Pinpoint the cell where the given text exists, returning its [x, y] midpoint coordinate. 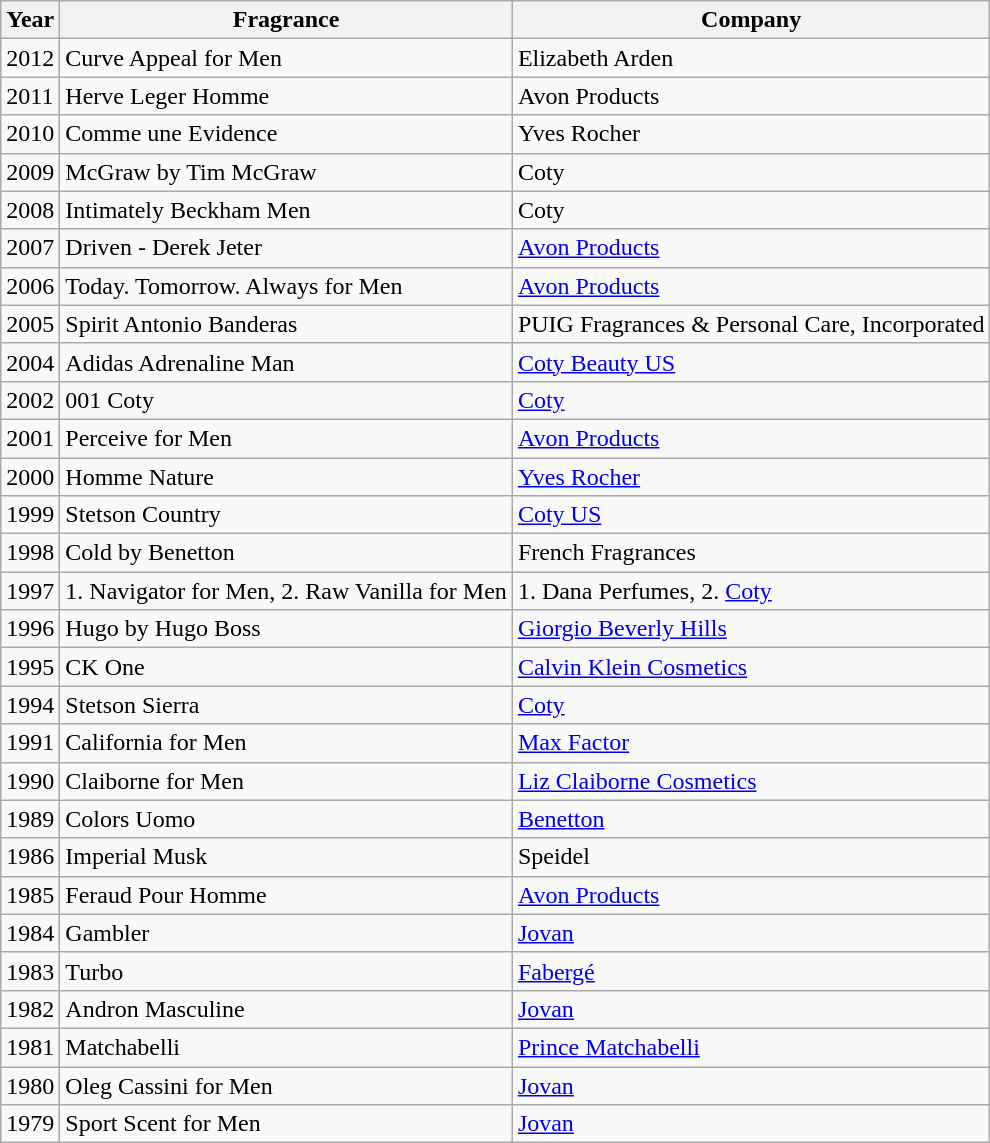
Stetson Sierra [286, 705]
1998 [30, 553]
1986 [30, 857]
Andron Masculine [286, 1009]
Intimately Beckham Men [286, 210]
Matchabelli [286, 1047]
Calvin Klein Cosmetics [751, 667]
001 Coty [286, 400]
Sport Scent for Men [286, 1124]
2001 [30, 438]
2009 [30, 172]
Liz Claiborne Cosmetics [751, 781]
Cold by Benetton [286, 553]
1. Navigator for Men, 2. Raw Vanilla for Men [286, 591]
1982 [30, 1009]
1985 [30, 895]
1980 [30, 1085]
2008 [30, 210]
Max Factor [751, 743]
French Fragrances [751, 553]
Elizabeth Arden [751, 58]
Perceive for Men [286, 438]
1. Dana Perfumes, 2. Coty [751, 591]
2011 [30, 96]
Year [30, 20]
2000 [30, 477]
2005 [30, 324]
CK One [286, 667]
Stetson Country [286, 515]
Giorgio Beverly Hills [751, 629]
Coty US [751, 515]
1990 [30, 781]
Coty Beauty US [751, 362]
Homme Nature [286, 477]
1999 [30, 515]
1981 [30, 1047]
PUIG Fragrances & Personal Care, Incorporated [751, 324]
Adidas Adrenaline Man [286, 362]
Speidel [751, 857]
Herve Leger Homme [286, 96]
1979 [30, 1124]
1983 [30, 971]
2004 [30, 362]
Prince Matchabelli [751, 1047]
2010 [30, 134]
California for Men [286, 743]
Driven - Derek Jeter [286, 248]
1996 [30, 629]
Spirit Antonio Banderas [286, 324]
Gambler [286, 933]
Turbo [286, 971]
Curve Appeal for Men [286, 58]
1984 [30, 933]
Feraud Pour Homme [286, 895]
1991 [30, 743]
Colors Uomo [286, 819]
Imperial Musk [286, 857]
Comme une Evidence [286, 134]
Benetton [751, 819]
Fabergé [751, 971]
2007 [30, 248]
Company [751, 20]
1995 [30, 667]
1989 [30, 819]
Fragrance [286, 20]
2002 [30, 400]
Today. Tomorrow. Always for Men [286, 286]
Hugo by Hugo Boss [286, 629]
1997 [30, 591]
Oleg Cassini for Men [286, 1085]
Claiborne for Men [286, 781]
McGraw by Tim McGraw [286, 172]
2006 [30, 286]
2012 [30, 58]
1994 [30, 705]
